For the text-containing cell, return its midpoint in [x, y] coordinate format. 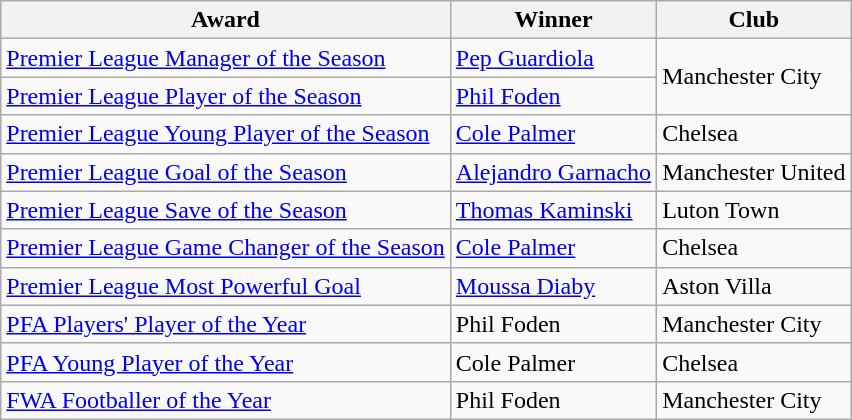
Premier League Manager of the Season [226, 58]
Premier League Goal of the Season [226, 172]
Luton Town [754, 210]
Moussa Diaby [553, 286]
PFA Players' Player of the Year [226, 324]
Premier League Most Powerful Goal [226, 286]
Premier League Save of the Season [226, 210]
Manchester United [754, 172]
Premier League Player of the Season [226, 96]
Thomas Kaminski [553, 210]
FWA Footballer of the Year [226, 400]
Alejandro Garnacho [553, 172]
Premier League Young Player of the Season [226, 134]
Pep Guardiola [553, 58]
PFA Young Player of the Year [226, 362]
Premier League Game Changer of the Season [226, 248]
Winner [553, 20]
Award [226, 20]
Aston Villa [754, 286]
Club [754, 20]
